Provide the (x, y) coordinate of the cell's center where the given text is located.  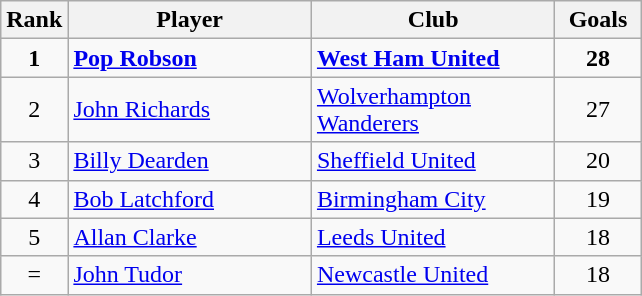
27 (598, 110)
28 (598, 58)
Billy Dearden (190, 161)
= (34, 275)
3 (34, 161)
5 (34, 237)
Player (190, 20)
Birmingham City (433, 199)
Leeds United (433, 237)
John Tudor (190, 275)
Bob Latchford (190, 199)
4 (34, 199)
2 (34, 110)
Newcastle United (433, 275)
John Richards (190, 110)
Goals (598, 20)
20 (598, 161)
1 (34, 58)
Wolverhampton Wanderers (433, 110)
Allan Clarke (190, 237)
19 (598, 199)
West Ham United (433, 58)
Sheffield United (433, 161)
Club (433, 20)
Rank (34, 20)
Pop Robson (190, 58)
